Pinpoint the cell where the given text exists, returning its [x, y] midpoint coordinate. 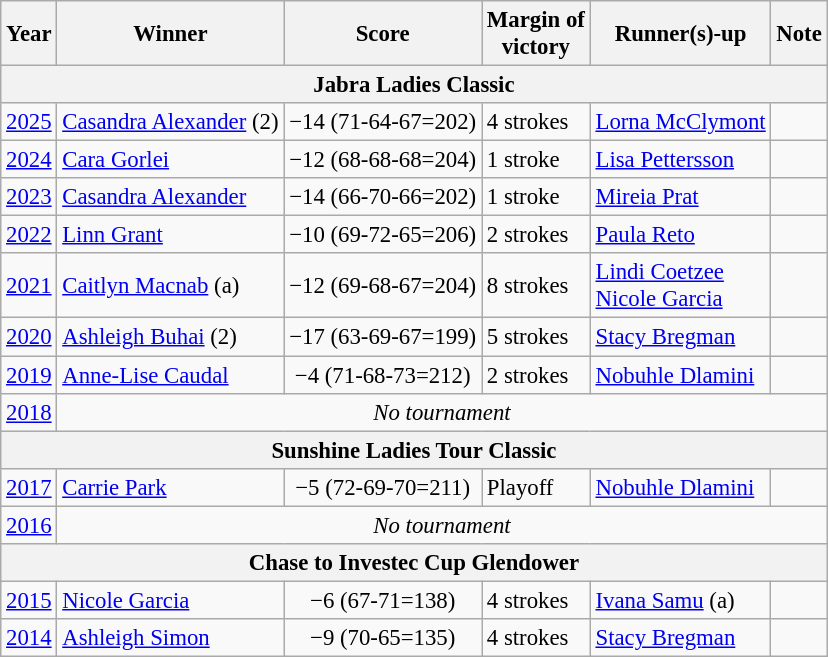
−6 (67-71=138) [383, 600]
−9 (70-65=135) [383, 638]
−10 (69-72-65=206) [383, 235]
2015 [29, 600]
Linn Grant [170, 235]
Ashleigh Buhai (2) [170, 337]
−17 (63-69-67=199) [383, 337]
Anne-Lise Caudal [170, 375]
−14 (71-64-67=202) [383, 122]
2018 [29, 412]
−4 (71-68-73=212) [383, 375]
Jabra Ladies Classic [414, 85]
Nicole Garcia [170, 600]
Playoff [536, 487]
Casandra Alexander [170, 197]
Paula Reto [680, 235]
Note [799, 34]
2019 [29, 375]
Chase to Investec Cup Glendower [414, 563]
Mireia Prat [680, 197]
Carrie Park [170, 487]
Lindi Coetzee Nicole Garcia [680, 286]
8 strokes [536, 286]
Ivana Samu (a) [680, 600]
5 strokes [536, 337]
2016 [29, 525]
Cara Gorlei [170, 160]
2025 [29, 122]
Winner [170, 34]
−14 (66-70-66=202) [383, 197]
Year [29, 34]
Margin ofvictory [536, 34]
Lorna McClymont [680, 122]
2014 [29, 638]
2020 [29, 337]
Sunshine Ladies Tour Classic [414, 450]
Score [383, 34]
Ashleigh Simon [170, 638]
2023 [29, 197]
−5 (72-69-70=211) [383, 487]
−12 (68-68-68=204) [383, 160]
−12 (69-68-67=204) [383, 286]
2017 [29, 487]
2022 [29, 235]
2024 [29, 160]
Caitlyn Macnab (a) [170, 286]
Lisa Pettersson [680, 160]
2021 [29, 286]
Runner(s)-up [680, 34]
Casandra Alexander (2) [170, 122]
